For the text-containing cell, return its midpoint in (x, y) coordinate format. 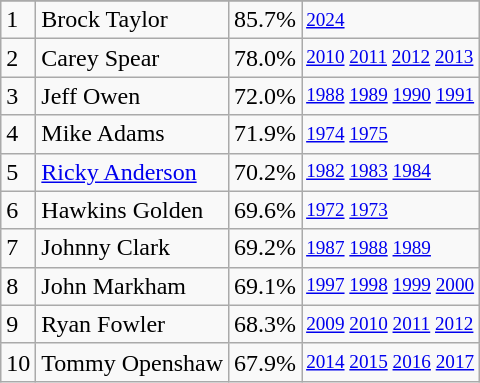
85.7% (266, 20)
70.2% (266, 172)
Mike Adams (132, 134)
9 (18, 324)
1997 1998 1999 2000 (390, 286)
Carey Spear (132, 58)
68.3% (266, 324)
Jeff Owen (132, 96)
69.1% (266, 286)
78.0% (266, 58)
2024 (390, 20)
67.9% (266, 362)
Brock Taylor (132, 20)
7 (18, 248)
Johnny Clark (132, 248)
Ryan Fowler (132, 324)
1972 1973 (390, 210)
6 (18, 210)
2010 2011 2012 2013 (390, 58)
10 (18, 362)
5 (18, 172)
1974 1975 (390, 134)
4 (18, 134)
1987 1988 1989 (390, 248)
Hawkins Golden (132, 210)
3 (18, 96)
2014 2015 2016 2017 (390, 362)
1982 1983 1984 (390, 172)
Ricky Anderson (132, 172)
2009 2010 2011 2012 (390, 324)
69.2% (266, 248)
72.0% (266, 96)
8 (18, 286)
2 (18, 58)
John Markham (132, 286)
1 (18, 20)
69.6% (266, 210)
1988 1989 1990 1991 (390, 96)
71.9% (266, 134)
Tommy Openshaw (132, 362)
